Find where the given text appears and provide that cell's center as (x, y) coordinate. 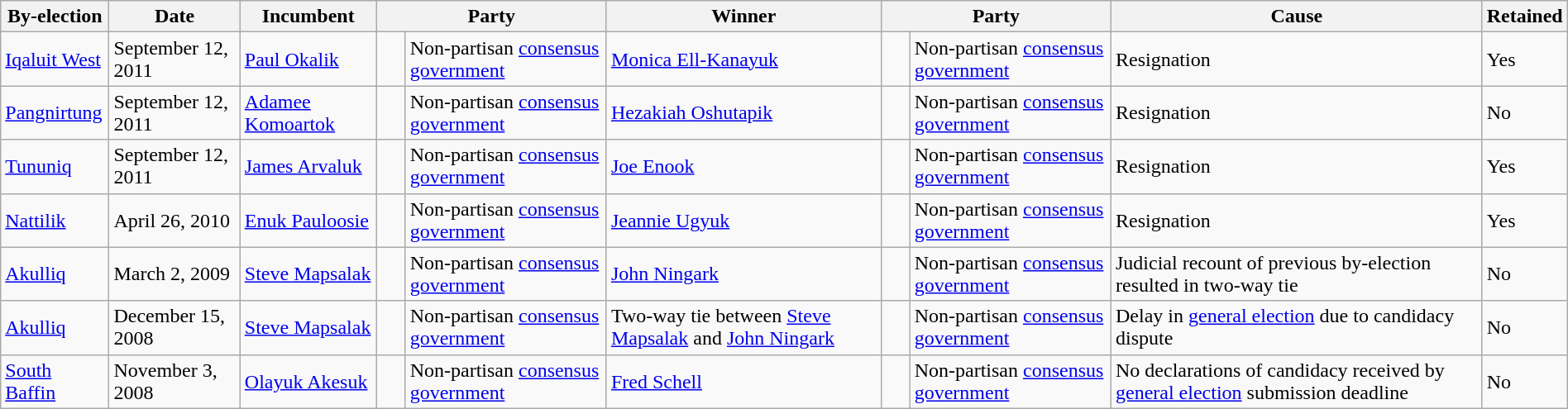
Adamee Komoartok (308, 112)
By-election (55, 17)
Pangnirtung (55, 112)
Monica Ell-Kanayuk (743, 59)
Two-way tie between Steve Mapsalak and John Ningark (743, 327)
November 3, 2008 (174, 382)
Incumbent (308, 17)
Tununiq (55, 167)
Date (174, 17)
Cause (1297, 17)
James Arvaluk (308, 167)
Fred Schell (743, 382)
Paul Okalik (308, 59)
Jeannie Ugyuk (743, 220)
Nattilik (55, 220)
No declarations of candidacy received by general election submission deadline (1297, 382)
South Baffin (55, 382)
Iqaluit West (55, 59)
April 26, 2010 (174, 220)
Judicial recount of previous by-election resulted in two-way tie (1297, 274)
Hezakiah Oshutapik (743, 112)
Winner (743, 17)
John Ningark (743, 274)
Joe Enook (743, 167)
Olayuk Akesuk (308, 382)
December 15, 2008 (174, 327)
Delay in general election due to candidacy dispute (1297, 327)
March 2, 2009 (174, 274)
Retained (1525, 17)
Enuk Pauloosie (308, 220)
